Determine the (X, Y) coordinate at the center of the cell enclosing the given text.  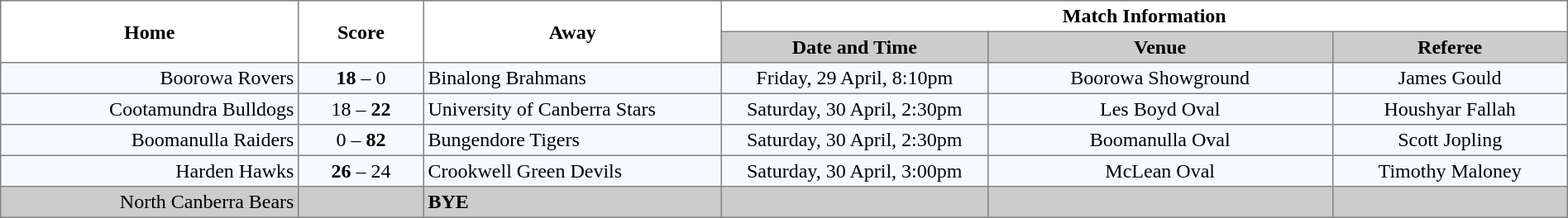
Les Boyd Oval (1159, 109)
McLean Oval (1159, 171)
Referee (1450, 47)
Scott Jopling (1450, 140)
Away (572, 31)
North Canberra Bears (150, 202)
Home (150, 31)
Saturday, 30 April, 3:00pm (854, 171)
James Gould (1450, 78)
18 – 0 (361, 78)
Cootamundra Bulldogs (150, 109)
Crookwell Green Devils (572, 171)
0 – 82 (361, 140)
Houshyar Fallah (1450, 109)
Match Information (1145, 17)
BYE (572, 202)
26 – 24 (361, 171)
Boomanulla Raiders (150, 140)
Timothy Maloney (1450, 171)
Date and Time (854, 47)
Boorowa Showground (1159, 78)
University of Canberra Stars (572, 109)
Binalong Brahmans (572, 78)
Friday, 29 April, 8:10pm (854, 78)
Harden Hawks (150, 171)
18 – 22 (361, 109)
Score (361, 31)
Venue (1159, 47)
Boomanulla Oval (1159, 140)
Bungendore Tigers (572, 140)
Boorowa Rovers (150, 78)
